Return the [x, y] coordinate for the center point of the cell that contains the specified text.  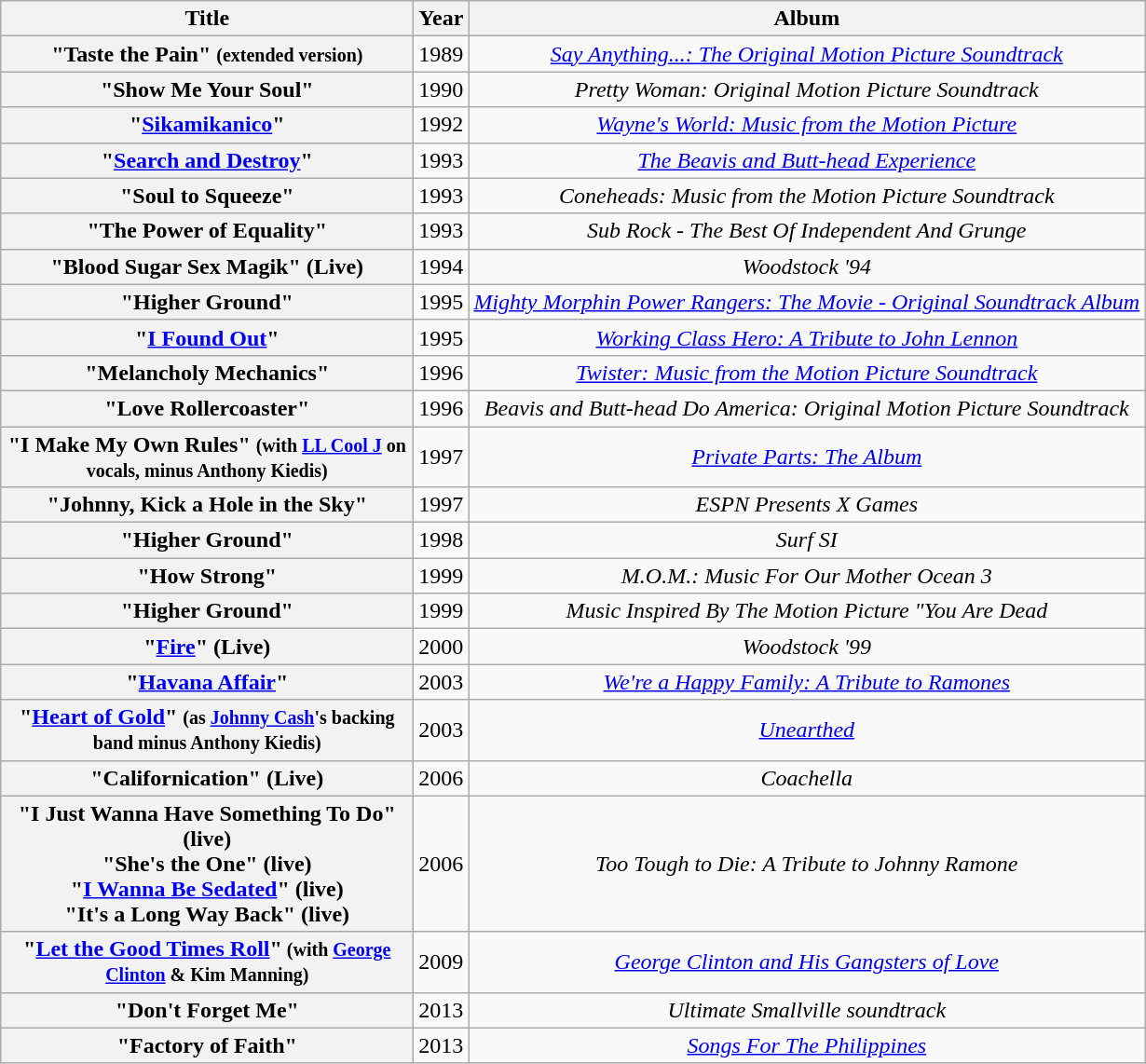
2000 [442, 647]
M.O.M.: Music For Our Mother Ocean 3 [807, 576]
"Factory of Faith" [207, 1045]
"I Just Wanna Have Something To Do" (live)"She's the One" (live)"I Wanna Be Sedated" (live)"It's a Long Way Back" (live) [207, 864]
"Havana Affair" [207, 682]
"Melancholy Mechanics" [207, 373]
"Sikamikanico" [207, 125]
1992 [442, 125]
"How Strong" [207, 576]
Working Class Hero: A Tribute to John Lennon [807, 337]
1994 [442, 266]
"Johnny, Kick a Hole in the Sky" [207, 505]
Woodstock '99 [807, 647]
"Californication" (Live) [207, 778]
"Blood Sugar Sex Magik" (Live) [207, 266]
Title [207, 19]
"Let the Good Times Roll" (with George Clinton & Kim Manning) [207, 962]
"Show Me Your Soul" [207, 89]
Pretty Woman: Original Motion Picture Soundtrack [807, 89]
"Taste the Pain" (extended version) [207, 54]
Too Tough to Die: A Tribute to Johnny Ramone [807, 864]
1989 [442, 54]
"Soul to Squeeze" [207, 196]
"Don't Forget Me" [207, 1010]
The Beavis and Butt-head Experience [807, 160]
We're a Happy Family: A Tribute to Ramones [807, 682]
Music Inspired By The Motion Picture "You Are Dead [807, 611]
"I Found Out" [207, 337]
"Fire" (Live) [207, 647]
Twister: Music from the Motion Picture Soundtrack [807, 373]
"Heart of Gold" (as Johnny Cash's backing band minus Anthony Kiedis) [207, 730]
"Search and Destroy" [207, 160]
Beavis and Butt-head Do America: Original Motion Picture Soundtrack [807, 408]
ESPN Presents X Games [807, 505]
1990 [442, 89]
Unearthed [807, 730]
Say Anything...: The Original Motion Picture Soundtrack [807, 54]
Mighty Morphin Power Rangers: The Movie - Original Soundtrack Album [807, 302]
Coneheads: Music from the Motion Picture Soundtrack [807, 196]
Songs For The Philippines [807, 1045]
Ultimate Smallville soundtrack [807, 1010]
Coachella [807, 778]
"I Make My Own Rules" (with LL Cool J on vocals, minus Anthony Kiedis) [207, 457]
Sub Rock - The Best Of Independent And Grunge [807, 231]
Wayne's World: Music from the Motion Picture [807, 125]
"Love Rollercoaster" [207, 408]
Woodstock '94 [807, 266]
2009 [442, 962]
George Clinton and His Gangsters of Love [807, 962]
Album [807, 19]
Year [442, 19]
Private Parts: The Album [807, 457]
Surf SI [807, 540]
1998 [442, 540]
"The Power of Equality" [207, 231]
